Search for the cell housing the specified text and yield its (X, Y) center coordinate. 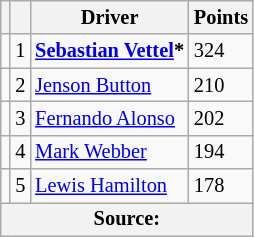
Points (221, 17)
178 (221, 186)
324 (221, 51)
3 (20, 118)
Mark Webber (110, 152)
202 (221, 118)
Lewis Hamilton (110, 186)
Driver (110, 17)
Jenson Button (110, 85)
Source: (127, 219)
Fernando Alonso (110, 118)
4 (20, 152)
1 (20, 51)
2 (20, 85)
5 (20, 186)
210 (221, 85)
194 (221, 152)
Sebastian Vettel* (110, 51)
